Identify which cell holds the provided text, then report its (X, Y) central coordinate. 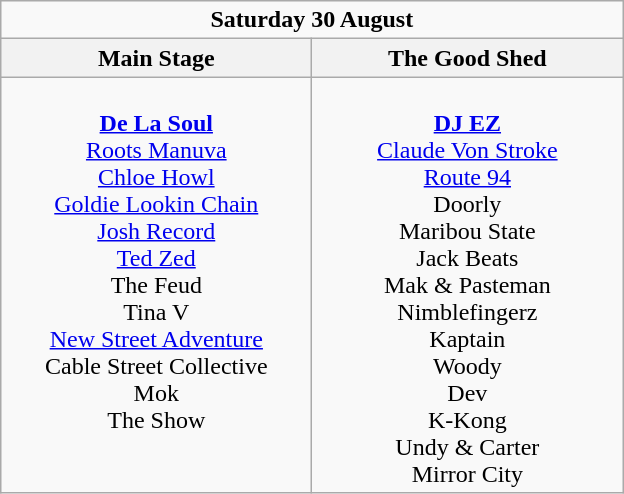
Saturday 30 August (312, 20)
Main Stage (156, 58)
De La Soul Roots Manuva Chloe Howl Goldie Lookin Chain Josh Record Ted Zed The Feud Tina V New Street Adventure Cable Street Collective Mok The Show (156, 285)
DJ EZ Claude Von Stroke Route 94 Doorly Maribou State Jack Beats Mak & Pasteman Nimblefingerz Kaptain Woody Dev K-Kong Undy & Carter Mirror City (468, 285)
The Good Shed (468, 58)
